Scan for the cell matching the given text and deliver its (X, Y) coordinate at center. 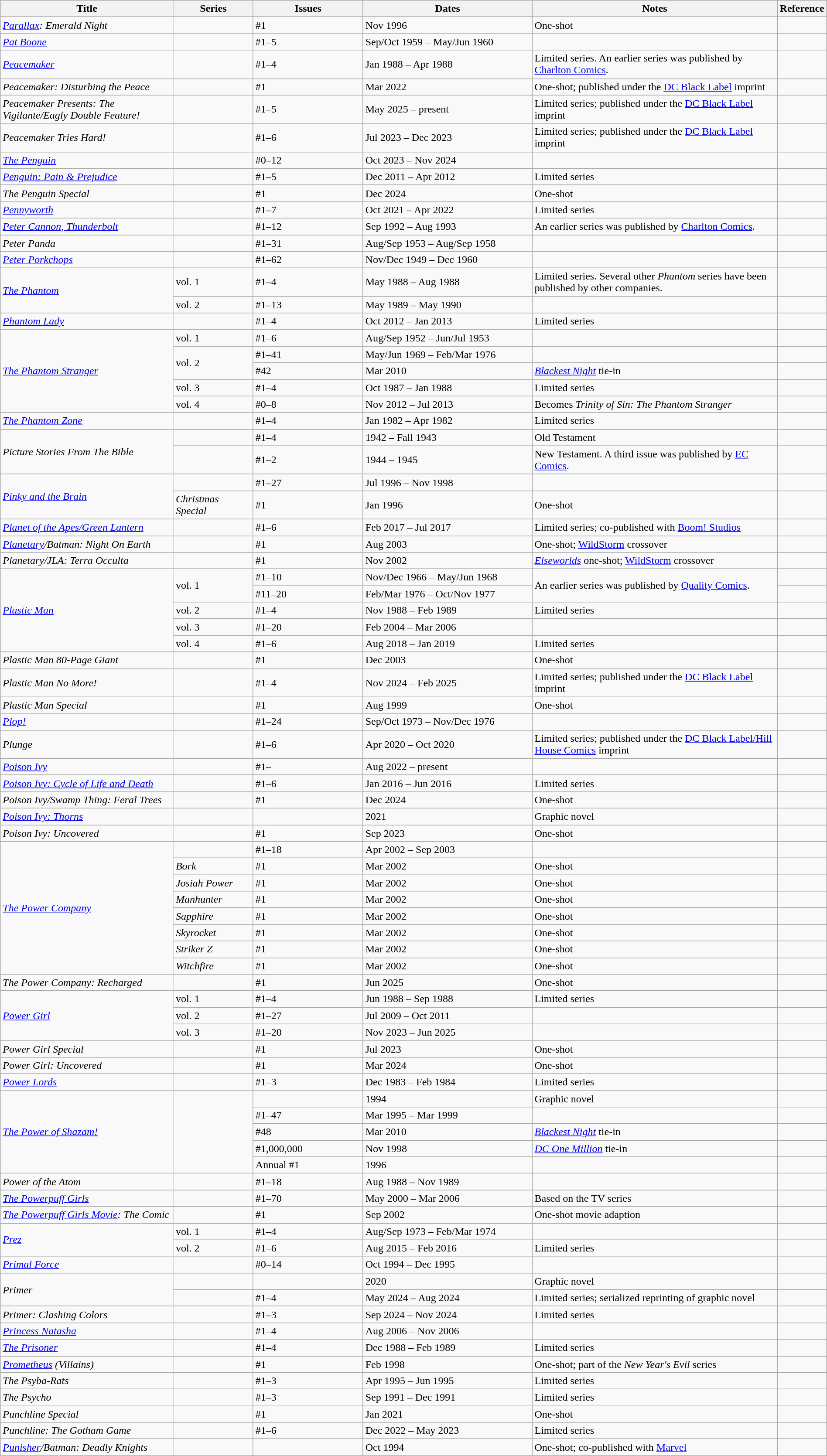
Mar 1995 – Mar 1999 (448, 1115)
Issues (308, 9)
Oct 1994 (448, 1447)
Based on the TV series (655, 1198)
Nov 2024 – Feb 2025 (448, 683)
Primer (87, 1289)
The Powerpuff Girls (87, 1198)
Feb 1998 (448, 1364)
One-shot; published under the DC Black Label imprint (655, 87)
Princess Natasha (87, 1331)
#1–2 (308, 460)
An earlier series was published by Quality Comics. (655, 586)
2021 (448, 816)
Sep 1991 – Dec 1991 (448, 1398)
Jan 1982 – Apr 1982 (448, 421)
#1–24 (308, 722)
1944 – 1945 (448, 460)
Picture Stories From The Bible (87, 452)
May 2000 – Mar 2006 (448, 1198)
Power of the Atom (87, 1182)
Sep 2023 (448, 833)
Feb 2017 – Jul 2017 (448, 527)
Limited series; serialized reprinting of graphic novel (655, 1298)
Peter Cannon, Thunderbolt (87, 226)
#0–8 (308, 404)
Jun 2025 (448, 982)
Dec 1983 – Feb 1984 (448, 1082)
Aug/Sep 1973 – Feb/Mar 1974 (448, 1231)
Poison Ivy: Thorns (87, 816)
Manhunter (213, 900)
Planet of the Apes/Green Lantern (87, 527)
The Phantom Zone (87, 421)
Aug 1988 – Nov 1989 (448, 1182)
Annual #1 (308, 1165)
Power Lords (87, 1082)
Christmas Special (213, 505)
Pinky and the Brain (87, 496)
Poison Ivy (87, 767)
The Powerpuff Girls Movie: The Comic (87, 1215)
New Testament. A third issue was published by EC Comics. (655, 460)
Apr 2002 – Sep 2003 (448, 850)
Punchline Special (87, 1414)
Poison Ivy: Cycle of Life and Death (87, 783)
Peacemaker (87, 65)
Nov 2023 – Jun 2025 (448, 1032)
Sep/Oct 1973 – Nov/Dec 1976 (448, 722)
1942 – Fall 1943 (448, 437)
Plunge (87, 744)
The Psyba-Rats (87, 1381)
Aug 2006 – Nov 2006 (448, 1331)
#1–12 (308, 226)
#42 (308, 371)
Aug 2015 – Feb 2016 (448, 1248)
1994 (448, 1098)
Limited series. Several other Phantom series have been published by other companies. (655, 283)
#1–70 (308, 1198)
Penguin: Pain & Prejudice (87, 177)
Planetary/Batman: Night On Earth (87, 544)
The Power Company: Recharged (87, 982)
Notes (655, 9)
Jan 1988 – Apr 1988 (448, 65)
#1–62 (308, 260)
Aug/Sep 1953 – Aug/Sep 1958 (448, 243)
The Phantom (87, 290)
May 1989 – May 1990 (448, 305)
Limited series; co-published with Boom! Studios (655, 527)
Jun 1988 – Sep 1988 (448, 999)
Feb/Mar 1976 – Oct/Nov 1977 (448, 594)
Dec 1988 – Feb 1989 (448, 1347)
Punchline: The Gotham Game (87, 1431)
Dec 2022 – May 2023 (448, 1431)
Sapphire (213, 916)
Nov/Dec 1966 – May/Jun 1968 (448, 577)
Oct 1994 – Dec 1995 (448, 1265)
Oct 2023 – Nov 2024 (448, 160)
Peacemaker Tries Hard! (87, 138)
Apr 2020 – Oct 2020 (448, 744)
Becomes Trinity of Sin: The Phantom Stranger (655, 404)
One-shot; co-published with Marvel (655, 1447)
Nov 1988 – Feb 1989 (448, 610)
Limited series. An earlier series was published by Charlton Comics. (655, 65)
Jul 2023 – Dec 2023 (448, 138)
Nov 1996 (448, 25)
Dec 2011 – Apr 2012 (448, 177)
Mar 2022 (448, 87)
The Psycho (87, 1398)
Power Girl Special (87, 1049)
1996 (448, 1165)
Jan 2021 (448, 1414)
#1–31 (308, 243)
Nov/Dec 1949 – Dec 1960 (448, 260)
#0–14 (308, 1265)
#48 (308, 1132)
Poison Ivy/Swamp Thing: Feral Trees (87, 800)
The Power of Shazam! (87, 1132)
Jan 1996 (448, 505)
The Phantom Stranger (87, 371)
Jan 2016 – Jun 2016 (448, 783)
The Prisoner (87, 1347)
Witchfire (213, 966)
Poison Ivy: Uncovered (87, 833)
Sep/Oct 1959 – May/Jun 1960 (448, 42)
Title (87, 9)
Primal Force (87, 1265)
Aug 1999 (448, 705)
Oct 2021 – Apr 2022 (448, 210)
Power Girl: Uncovered (87, 1065)
The Penguin (87, 160)
Prometheus (Villains) (87, 1364)
Josiah Power (213, 883)
Apr 1995 – Jun 1995 (448, 1381)
Oct 2012 – Jan 2013 (448, 321)
#1–7 (308, 210)
2020 (448, 1281)
Mar 2024 (448, 1065)
Punisher/Batman: Deadly Knights (87, 1447)
One-shot; part of the New Year's Evil series (655, 1364)
Phantom Lady (87, 321)
One-shot; WildStorm crossover (655, 544)
#1–41 (308, 355)
Parallax: Emerald Night (87, 25)
Elseworlds one-shot; WildStorm crossover (655, 561)
Dates (448, 9)
Bork (213, 866)
Sep 2024 – Nov 2024 (448, 1314)
Nov 2002 (448, 561)
Striker Z (213, 949)
Old Testament (655, 437)
#1– (308, 767)
Pennyworth (87, 210)
#1,000,000 (308, 1149)
Jul 1996 – Nov 1998 (448, 482)
#0–12 (308, 160)
Nov 1998 (448, 1149)
Pat Boone (87, 42)
#1–10 (308, 577)
Jul 2023 (448, 1049)
Limited series; published under the DC Black Label/Hill House Comics imprint (655, 744)
Aug 2018 – Jan 2019 (448, 644)
#11–20 (308, 594)
May 1988 – Aug 1988 (448, 283)
The Penguin Special (87, 193)
Peacemaker Presents: The Vigilante/Eagly Double Feature! (87, 109)
Reference (802, 9)
Dec 2003 (448, 660)
Sep 2002 (448, 1215)
Skyrocket (213, 933)
Primer: Clashing Colors (87, 1314)
Sep 1992 – Aug 1993 (448, 226)
Peter Panda (87, 243)
Plastic Man 80-Page Giant (87, 660)
Plop! (87, 722)
#1–47 (308, 1115)
DC One Million tie-in (655, 1149)
Plastic Man Special (87, 705)
Jul 2009 – Oct 2011 (448, 1016)
May 2025 – present (448, 109)
Aug 2003 (448, 544)
Plastic Man (87, 610)
Aug 2022 – present (448, 767)
Oct 1987 – Jan 1988 (448, 388)
An earlier series was published by Charlton Comics. (655, 226)
Power Girl (87, 1016)
Series (213, 9)
Plastic Man No More! (87, 683)
May 2024 – Aug 2024 (448, 1298)
#1–13 (308, 305)
Peter Porkchops (87, 260)
One-shot movie adaption (655, 1215)
Nov 2012 – Jul 2013 (448, 404)
Prez (87, 1240)
Peacemaker: Disturbing the Peace (87, 87)
May/Jun 1969 – Feb/Mar 1976 (448, 355)
The Power Company (87, 908)
Planetary/JLA: Terra Occulta (87, 561)
Feb 2004 – Mar 2006 (448, 627)
Aug/Sep 1952 – Jun/Jul 1953 (448, 338)
